Find where the given text appears and provide that cell's center as (x, y) coordinate. 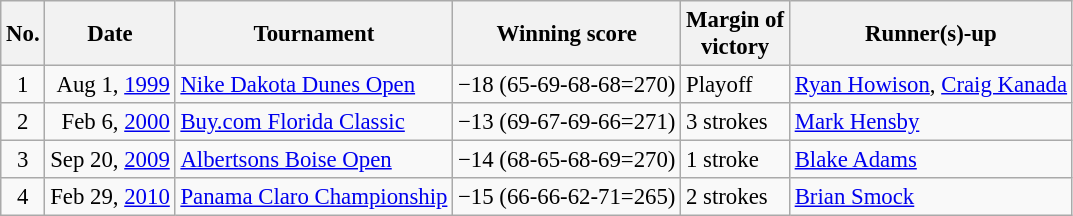
2 strokes (736, 197)
3 strokes (736, 122)
Panama Claro Championship (314, 197)
1 (23, 85)
Feb 6, 2000 (110, 122)
Ryan Howison, Craig Kanada (930, 85)
2 (23, 122)
Buy.com Florida Classic (314, 122)
Blake Adams (930, 160)
−13 (69-67-69-66=271) (567, 122)
No. (23, 34)
−18 (65-69-68-68=270) (567, 85)
Runner(s)-up (930, 34)
Sep 20, 2009 (110, 160)
Aug 1, 1999 (110, 85)
1 stroke (736, 160)
4 (23, 197)
Tournament (314, 34)
Mark Hensby (930, 122)
−15 (66-66-62-71=265) (567, 197)
Date (110, 34)
Winning score (567, 34)
Albertsons Boise Open (314, 160)
3 (23, 160)
Nike Dakota Dunes Open (314, 85)
Playoff (736, 85)
Margin ofvictory (736, 34)
Feb 29, 2010 (110, 197)
−14 (68-65-68-69=270) (567, 160)
Brian Smock (930, 197)
